From the cell containing the given text, extract its center point as [X, Y] coordinate. 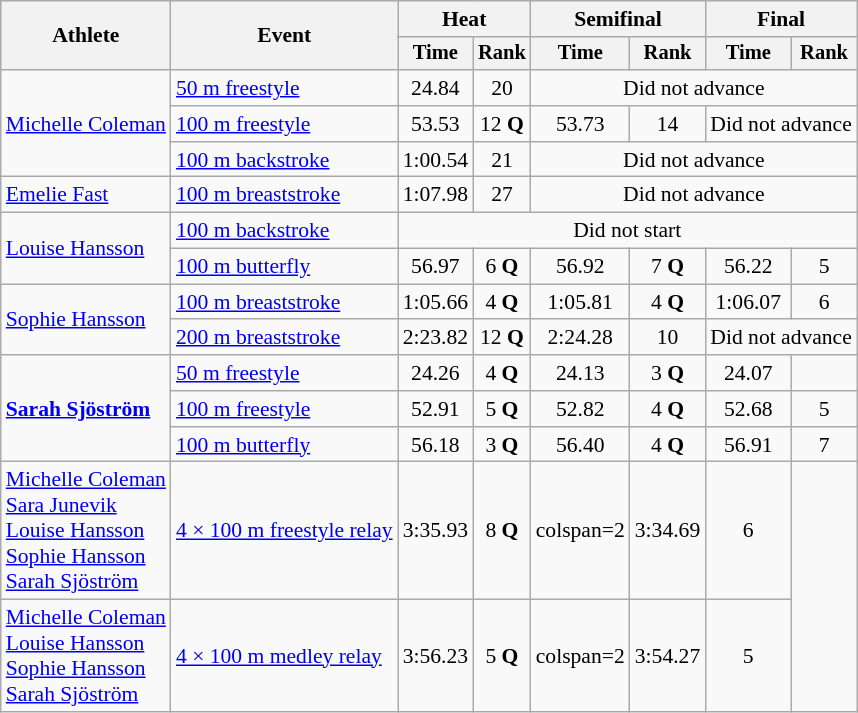
53.73 [580, 124]
Heat [464, 19]
52.68 [748, 409]
Michelle ColemanSara JunevikLouise HanssonSophie HanssonSarah Sjöström [86, 531]
7 [824, 445]
14 [668, 124]
7 Q [668, 267]
Sarah Sjöström [86, 408]
52.91 [436, 409]
Michelle ColemanLouise HanssonSophie HanssonSarah Sjöström [86, 656]
10 [668, 338]
27 [502, 195]
24.26 [436, 373]
1:06.07 [748, 302]
4 × 100 m freestyle relay [284, 531]
4 × 100 m medley relay [284, 656]
Did not start [628, 231]
53.53 [436, 124]
Louise Hansson [86, 248]
56.22 [748, 267]
Final [781, 19]
3:54.27 [668, 656]
24.07 [748, 373]
56.91 [748, 445]
56.97 [436, 267]
Athlete [86, 36]
Sophie Hansson [86, 320]
3:34.69 [668, 531]
1:00.54 [436, 160]
56.92 [580, 267]
Event [284, 36]
2:24.28 [580, 338]
56.40 [580, 445]
52.82 [580, 409]
20 [502, 88]
1:07.98 [436, 195]
21 [502, 160]
200 m breaststroke [284, 338]
6 Q [502, 267]
24.84 [436, 88]
Emelie Fast [86, 195]
24.13 [580, 373]
8 Q [502, 531]
2:23.82 [436, 338]
1:05.81 [580, 302]
Semifinal [618, 19]
Michelle Coleman [86, 124]
3:56.23 [436, 656]
56.18 [436, 445]
3:35.93 [436, 531]
1:05.66 [436, 302]
